Provide the (x, y) coordinate of the cell's center where the given text is located.  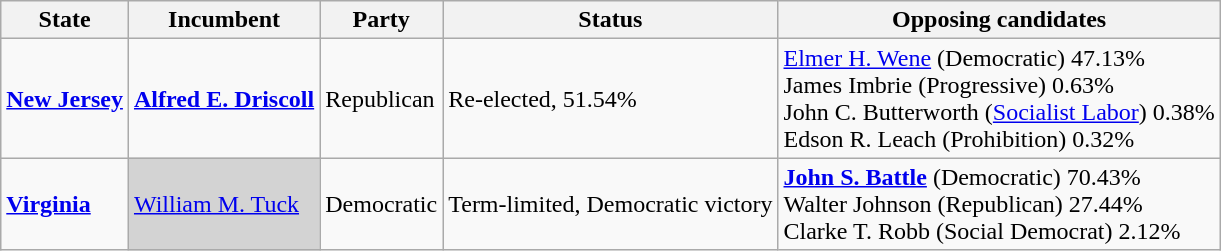
Party (382, 20)
Status (610, 20)
Incumbent (224, 20)
State (65, 20)
Elmer H. Wene (Democratic) 47.13% James Imbrie (Progressive) 0.63% John C. Butterworth (Socialist Labor) 0.38% Edson R. Leach (Prohibition) 0.32% (999, 98)
Republican (382, 98)
Re-elected, 51.54% (610, 98)
Alfred E. Driscoll (224, 98)
William M. Tuck (224, 204)
John S. Battle (Democratic) 70.43% Walter Johnson (Republican) 27.44% Clarke T. Robb (Social Democrat) 2.12% (999, 204)
Term-limited, Democratic victory (610, 204)
Opposing candidates (999, 20)
New Jersey (65, 98)
Democratic (382, 204)
Virginia (65, 204)
